Search for the cell housing the specified text and yield its [x, y] center coordinate. 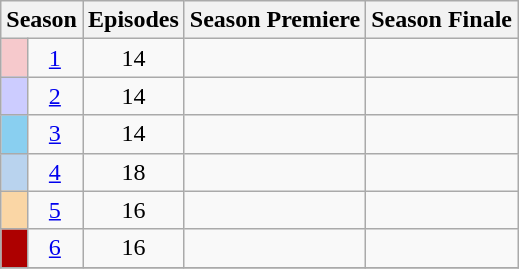
Episodes [133, 20]
4 [54, 172]
6 [54, 248]
18 [133, 172]
1 [54, 58]
5 [54, 210]
Season Premiere [274, 20]
Season Finale [442, 20]
3 [54, 134]
2 [54, 96]
Season [42, 20]
